Find where the given text appears and provide that cell's center as (X, Y) coordinate. 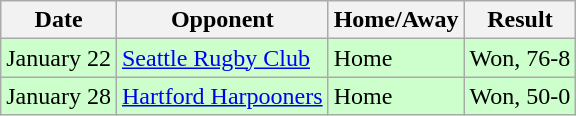
January 22 (59, 58)
Seattle Rugby Club (222, 58)
Home/Away (396, 20)
Won, 76-8 (520, 58)
Hartford Harpooners (222, 96)
Won, 50-0 (520, 96)
January 28 (59, 96)
Date (59, 20)
Opponent (222, 20)
Result (520, 20)
